Locate the cell with the specified text and output its (X, Y) center coordinate. 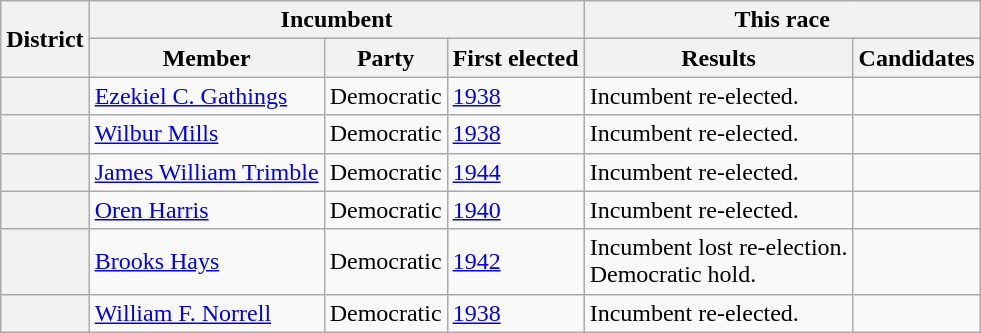
1944 (516, 172)
Oren Harris (206, 210)
This race (782, 20)
First elected (516, 58)
Candidates (916, 58)
Brooks Hays (206, 262)
Results (718, 58)
William F. Norrell (206, 313)
Wilbur Mills (206, 134)
1942 (516, 262)
James William Trimble (206, 172)
District (45, 39)
Incumbent lost re-election.Democratic hold. (718, 262)
Member (206, 58)
Incumbent (336, 20)
Ezekiel C. Gathings (206, 96)
Party (386, 58)
1940 (516, 210)
